Return the (X, Y) coordinate for the center point of the cell that contains the specified text.  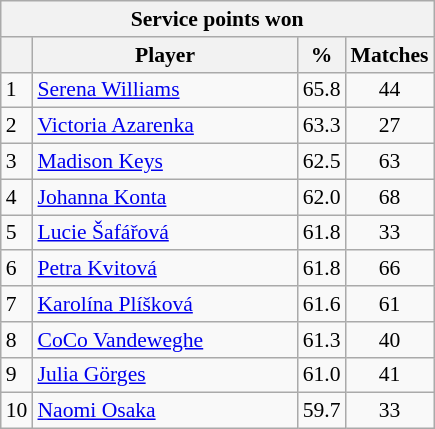
65.8 (322, 90)
10 (17, 411)
68 (389, 197)
66 (389, 269)
% (322, 55)
9 (17, 375)
Karolína Plíšková (164, 304)
44 (389, 90)
Victoria Azarenka (164, 126)
Madison Keys (164, 162)
41 (389, 375)
Johanna Konta (164, 197)
62.5 (322, 162)
6 (17, 269)
Petra Kvitová (164, 269)
59.7 (322, 411)
Julia Görges (164, 375)
Player (164, 55)
Serena Williams (164, 90)
Matches (389, 55)
63 (389, 162)
2 (17, 126)
5 (17, 233)
CoCo Vandeweghe (164, 340)
4 (17, 197)
63.3 (322, 126)
61 (389, 304)
61.6 (322, 304)
61.3 (322, 340)
27 (389, 126)
Service points won (218, 19)
62.0 (322, 197)
Naomi Osaka (164, 411)
8 (17, 340)
3 (17, 162)
1 (17, 90)
Lucie Šafářová (164, 233)
61.0 (322, 375)
40 (389, 340)
7 (17, 304)
